Extract the [X, Y] coordinate from the center of the cell holding the provided text.  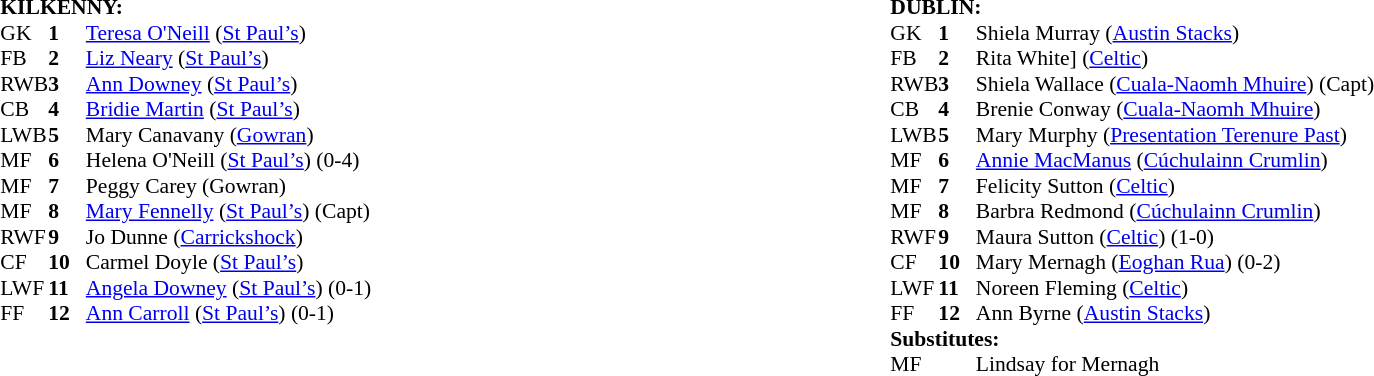
Noreen Fleming (Celtic) [1175, 288]
Jo Dunne (Carrickshock) [228, 237]
Ann Carroll (St Paul’s) (0-1) [228, 313]
Helena O'Neill (St Paul’s) (0-4) [228, 161]
Angela Downey (St Paul’s) (0-1) [228, 288]
Bridie Martin (St Paul’s) [228, 109]
Shiela Murray (Austin Stacks) [1175, 33]
Ann Byrne (Austin Stacks) [1175, 313]
Ann Downey (St Paul’s) [228, 84]
Teresa O'Neill (St Paul’s) [228, 33]
Peggy Carey (Gowran) [228, 186]
Maura Sutton (Celtic) (1-0) [1175, 237]
Brenie Conway (Cuala-Naomh Mhuire) [1175, 109]
Liz Neary (St Paul’s) [228, 59]
Mary Murphy (Presentation Terenure Past) [1175, 135]
Shiela Wallace (Cuala-Naomh Mhuire) (Capt) [1175, 84]
Mary Fennelly (St Paul’s) (Capt) [228, 211]
Annie MacManus (Cúchulainn Crumlin) [1175, 161]
Barbra Redmond (Cúchulainn Crumlin) [1175, 211]
Mary Canavany (Gowran) [228, 135]
Felicity Sutton (Celtic) [1175, 186]
Substitutes: [1132, 339]
Mary Mernagh (Eoghan Rua) (0-2) [1175, 263]
Carmel Doyle (St Paul’s) [228, 263]
Rita White] (Celtic) [1175, 59]
